Detect which cell encompasses the target text, then output its (X, Y) center coordinate. 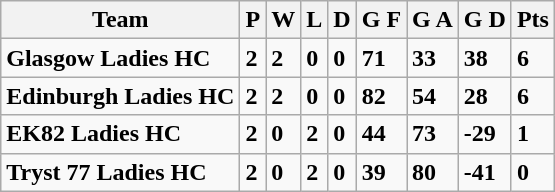
Pts (532, 20)
-29 (484, 134)
-41 (484, 172)
Tryst 77 Ladies HC (120, 172)
G F (381, 20)
38 (484, 58)
28 (484, 96)
39 (381, 172)
P (253, 20)
54 (433, 96)
Edinburgh Ladies HC (120, 96)
L (314, 20)
G D (484, 20)
44 (381, 134)
W (284, 20)
G A (433, 20)
80 (433, 172)
Glasgow Ladies HC (120, 58)
33 (433, 58)
1 (532, 134)
73 (433, 134)
82 (381, 96)
71 (381, 58)
D (342, 20)
EK82 Ladies HC (120, 134)
Team (120, 20)
